Find where the given text appears and provide that cell's center as (x, y) coordinate. 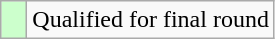
Qualified for final round (151, 20)
